Identify which cell holds the provided text, then report its (X, Y) central coordinate. 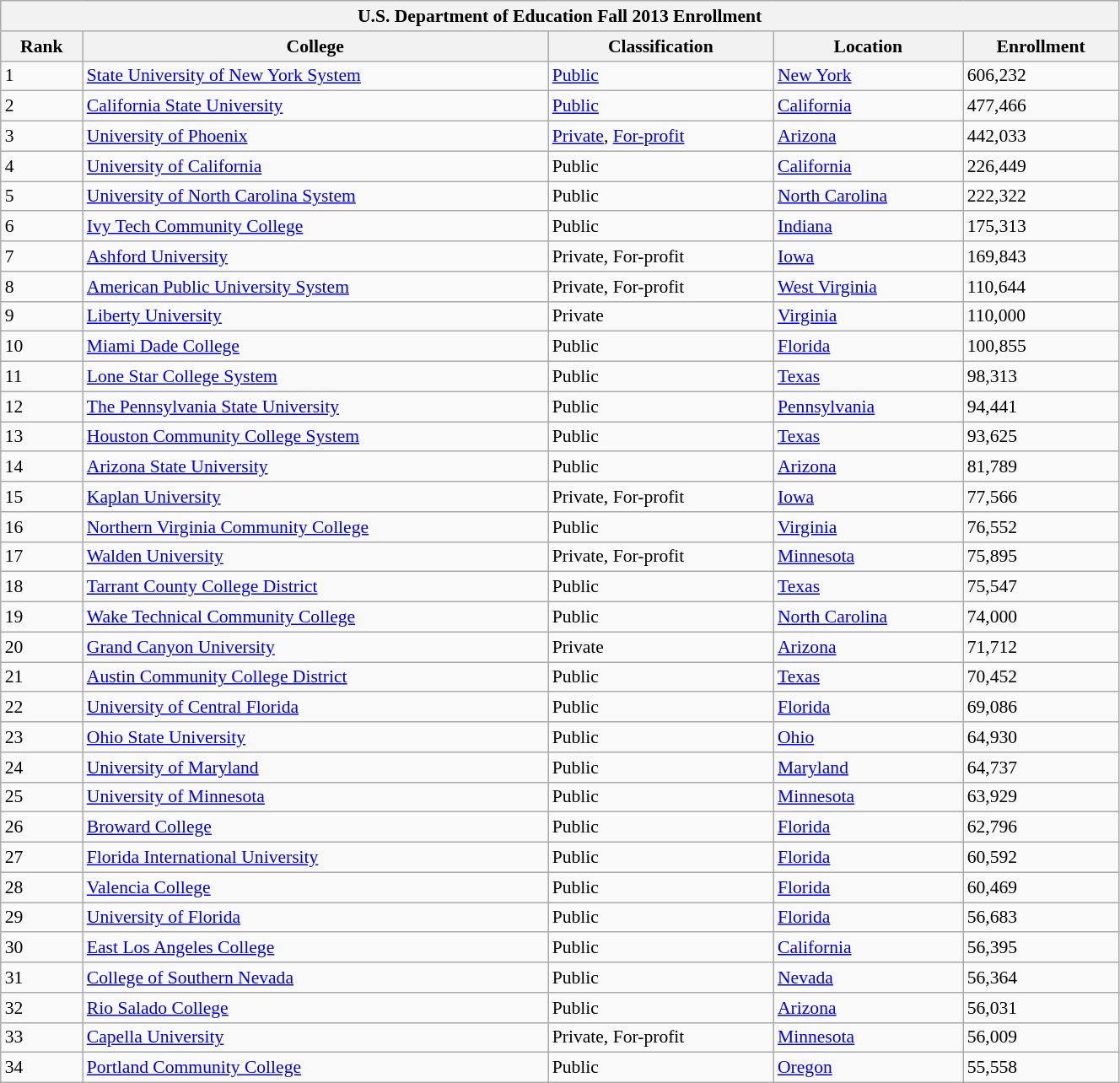
77,566 (1041, 497)
56,364 (1041, 978)
74,000 (1041, 617)
University of California (315, 166)
Enrollment (1041, 46)
Grand Canyon University (315, 647)
56,031 (1041, 1008)
9 (42, 316)
Capella University (315, 1037)
81,789 (1041, 467)
34 (42, 1068)
98,313 (1041, 377)
American Public University System (315, 287)
2 (42, 106)
226,449 (1041, 166)
University of Phoenix (315, 137)
32 (42, 1008)
College (315, 46)
Valencia College (315, 887)
71,712 (1041, 647)
56,683 (1041, 918)
55,558 (1041, 1068)
22 (42, 708)
27 (42, 858)
64,737 (1041, 768)
18 (42, 587)
Location (869, 46)
Rio Salado College (315, 1008)
Indiana (869, 227)
Ohio (869, 737)
University of Maryland (315, 768)
Austin Community College District (315, 677)
Pennsylvania (869, 407)
Liberty University (315, 316)
33 (42, 1037)
175,313 (1041, 227)
The Pennsylvania State University (315, 407)
25 (42, 797)
28 (42, 887)
California State University (315, 106)
1 (42, 76)
63,929 (1041, 797)
75,547 (1041, 587)
442,033 (1041, 137)
222,322 (1041, 197)
4 (42, 166)
24 (42, 768)
Tarrant County College District (315, 587)
College of Southern Nevada (315, 978)
56,009 (1041, 1037)
Classification (661, 46)
60,469 (1041, 887)
30 (42, 948)
Nevada (869, 978)
Broward College (315, 827)
Wake Technical Community College (315, 617)
11 (42, 377)
100,855 (1041, 347)
6 (42, 227)
Oregon (869, 1068)
12 (42, 407)
20 (42, 647)
70,452 (1041, 677)
Ohio State University (315, 737)
Ashford University (315, 256)
94,441 (1041, 407)
169,843 (1041, 256)
17 (42, 557)
31 (42, 978)
60,592 (1041, 858)
Ivy Tech Community College (315, 227)
University of Minnesota (315, 797)
West Virginia (869, 287)
3 (42, 137)
29 (42, 918)
26 (42, 827)
477,466 (1041, 106)
Miami Dade College (315, 347)
Florida International University (315, 858)
64,930 (1041, 737)
University of Florida (315, 918)
Lone Star College System (315, 377)
93,625 (1041, 437)
10 (42, 347)
75,895 (1041, 557)
Portland Community College (315, 1068)
606,232 (1041, 76)
69,086 (1041, 708)
110,644 (1041, 287)
8 (42, 287)
16 (42, 527)
State University of New York System (315, 76)
19 (42, 617)
University of North Carolina System (315, 197)
23 (42, 737)
Kaplan University (315, 497)
Northern Virginia Community College (315, 527)
21 (42, 677)
76,552 (1041, 527)
13 (42, 437)
University of Central Florida (315, 708)
Houston Community College System (315, 437)
Walden University (315, 557)
Maryland (869, 768)
7 (42, 256)
5 (42, 197)
110,000 (1041, 316)
Rank (42, 46)
Arizona State University (315, 467)
New York (869, 76)
15 (42, 497)
U.S. Department of Education Fall 2013 Enrollment (560, 16)
14 (42, 467)
56,395 (1041, 948)
62,796 (1041, 827)
East Los Angeles College (315, 948)
